From the cell containing the given text, extract its center point as [x, y] coordinate. 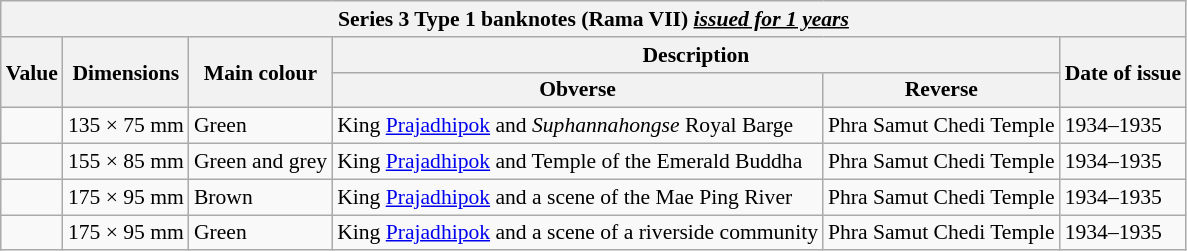
Description [696, 55]
Brown [260, 197]
King Prajadhipok and Temple of the Emerald Buddha [578, 162]
Green and grey [260, 162]
King Prajadhipok and a scene of a riverside community [578, 233]
Date of issue [1123, 72]
Value [32, 72]
King Prajadhipok and a scene of the Mae Ping River [578, 197]
King Prajadhipok and Suphannahongse Royal Barge [578, 126]
155 × 85 mm [126, 162]
Dimensions [126, 72]
135 × 75 mm [126, 126]
Main colour [260, 72]
Reverse [942, 90]
Series 3 Type 1 banknotes (Rama VII) issued for 1 years [594, 19]
Obverse [578, 90]
